From the cell containing the given text, extract its center point as (x, y) coordinate. 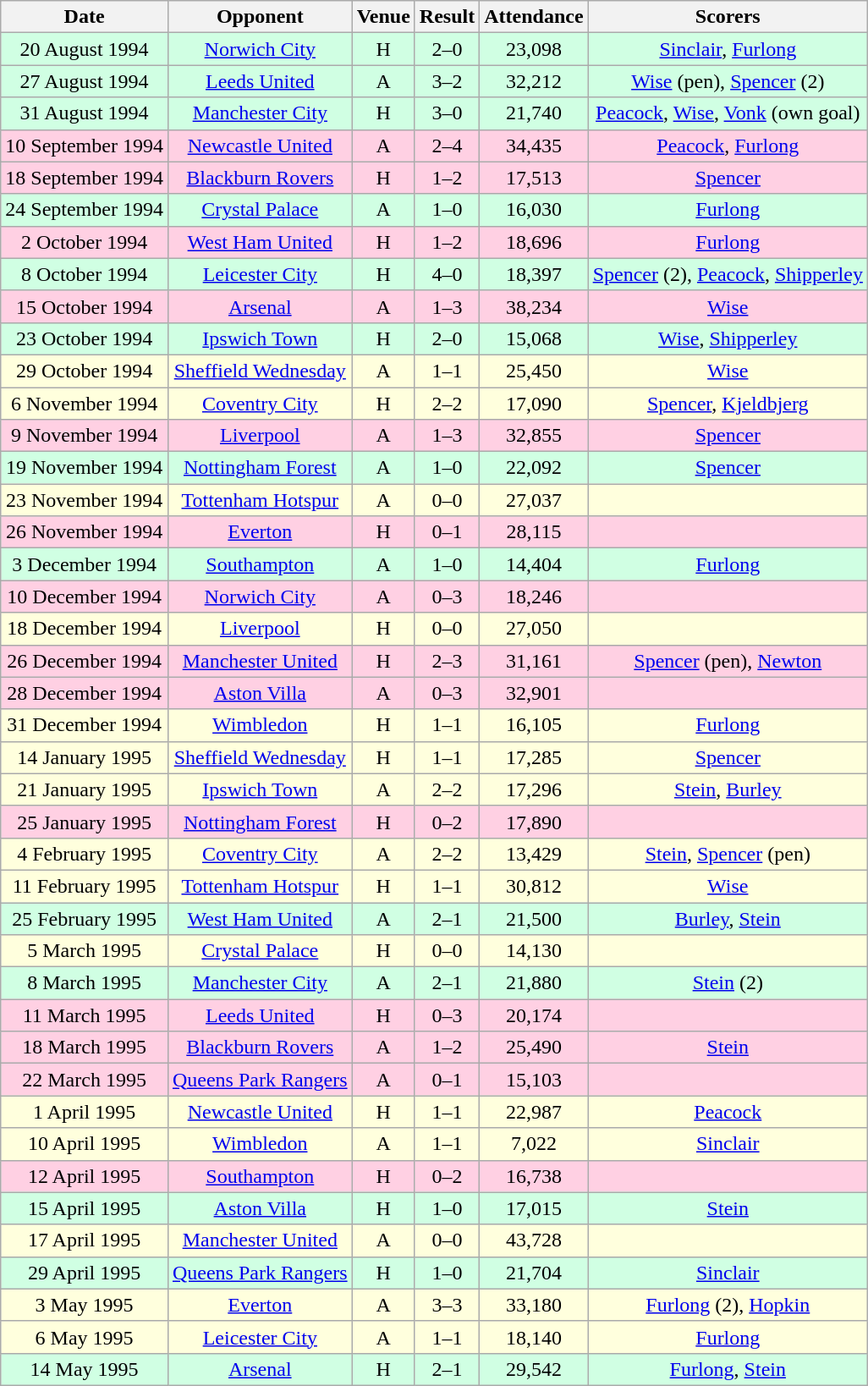
Stein, Spencer (pen) (728, 854)
Stein, Burley (728, 789)
2–4 (447, 146)
14 January 1995 (85, 757)
15 April 1995 (85, 1208)
3 December 1994 (85, 564)
24 September 1994 (85, 210)
10 December 1994 (85, 597)
23 October 1994 (85, 338)
14,404 (534, 564)
8 October 1994 (85, 274)
Peacock, Wise, Vonk (own goal) (728, 113)
3–0 (447, 113)
27,050 (534, 629)
29 October 1994 (85, 371)
16,738 (534, 1176)
10 April 1995 (85, 1144)
10 September 1994 (85, 146)
20,174 (534, 1015)
25,450 (534, 371)
25 February 1995 (85, 918)
19 November 1994 (85, 468)
18 September 1994 (85, 178)
22,092 (534, 468)
Stein (2) (728, 983)
15,068 (534, 338)
31 August 1994 (85, 113)
29,542 (534, 1369)
7,022 (534, 1144)
Opponent (260, 17)
26 November 1994 (85, 532)
2–3 (447, 661)
Spencer, Kjeldbjerg (728, 404)
Spencer (pen), Newton (728, 661)
23 November 1994 (85, 500)
25,490 (534, 1048)
Wise, Shipperley (728, 338)
6 May 1995 (85, 1337)
Wise (pen), Spencer (2) (728, 81)
4 February 1995 (85, 854)
18,696 (534, 242)
27,037 (534, 500)
17,513 (534, 178)
14,130 (534, 951)
16,030 (534, 210)
2 October 1994 (85, 242)
28 December 1994 (85, 693)
17,285 (534, 757)
22 March 1995 (85, 1080)
17,015 (534, 1208)
21,880 (534, 983)
13,429 (534, 854)
21 January 1995 (85, 789)
28,115 (534, 532)
5 March 1995 (85, 951)
21,704 (534, 1273)
Attendance (534, 17)
Sinclair, Furlong (728, 49)
32,855 (534, 436)
Peacock (728, 1112)
18 March 1995 (85, 1048)
18,246 (534, 597)
30,812 (534, 886)
8 March 1995 (85, 983)
32,901 (534, 693)
11 February 1995 (85, 886)
31,161 (534, 661)
1 April 1995 (85, 1112)
31 December 1994 (85, 725)
Furlong (2), Hopkin (728, 1305)
15,103 (534, 1080)
26 December 1994 (85, 661)
Result (447, 17)
33,180 (534, 1305)
25 January 1995 (85, 822)
3–3 (447, 1305)
32,212 (534, 81)
21,500 (534, 918)
23,098 (534, 49)
27 August 1994 (85, 81)
6 November 1994 (85, 404)
Furlong, Stein (728, 1369)
15 October 1994 (85, 306)
17,890 (534, 822)
38,234 (534, 306)
14 May 1995 (85, 1369)
Spencer (2), Peacock, Shipperley (728, 274)
Peacock, Furlong (728, 146)
18,397 (534, 274)
43,728 (534, 1240)
17 April 1995 (85, 1240)
16,105 (534, 725)
20 August 1994 (85, 49)
22,987 (534, 1112)
Scorers (728, 17)
Date (85, 17)
3–2 (447, 81)
Burley, Stein (728, 918)
17,296 (534, 789)
29 April 1995 (85, 1273)
34,435 (534, 146)
17,090 (534, 404)
18,140 (534, 1337)
18 December 1994 (85, 629)
9 November 1994 (85, 436)
4–0 (447, 274)
12 April 1995 (85, 1176)
3 May 1995 (85, 1305)
11 March 1995 (85, 1015)
21,740 (534, 113)
Venue (383, 17)
